For the text-containing cell, return its midpoint in [X, Y] coordinate format. 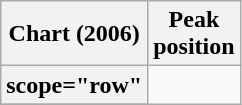
scope="row" [74, 85]
Chart (2006) [74, 34]
Peakposition [194, 34]
